Identify which cell holds the provided text, then report its (x, y) central coordinate. 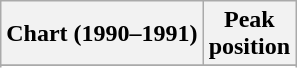
Chart (1990–1991) (102, 34)
Peakposition (249, 34)
